Detect which cell encompasses the target text, then output its (x, y) center coordinate. 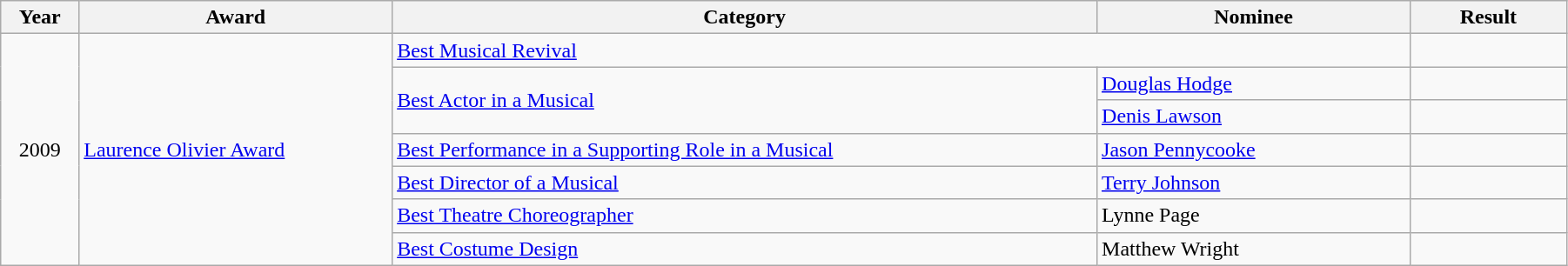
Award (236, 17)
Result (1488, 17)
Category (745, 17)
Laurence Olivier Award (236, 150)
Best Performance in a Supporting Role in a Musical (745, 150)
Lynne Page (1254, 216)
Best Musical Revival (901, 50)
Nominee (1254, 17)
Denis Lawson (1254, 116)
Best Theatre Choreographer (745, 216)
Best Actor in a Musical (745, 100)
Year (40, 17)
Matthew Wright (1254, 249)
Jason Pennycooke (1254, 150)
Best Costume Design (745, 249)
Best Director of a Musical (745, 183)
Douglas Hodge (1254, 83)
2009 (40, 150)
Terry Johnson (1254, 183)
